Identify which cell holds the provided text, then report its (x, y) central coordinate. 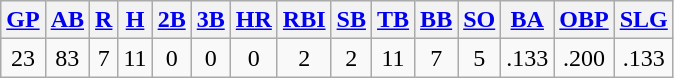
RBI (304, 20)
AB (67, 20)
HR (254, 20)
.200 (584, 58)
SLG (644, 20)
BA (528, 20)
83 (67, 58)
TB (394, 20)
OBP (584, 20)
SB (351, 20)
R (104, 20)
H (135, 20)
2B (172, 20)
23 (23, 58)
GP (23, 20)
3B (210, 20)
BB (436, 20)
5 (480, 58)
SO (480, 20)
